Locate the cell with the specified text and output its (X, Y) center coordinate. 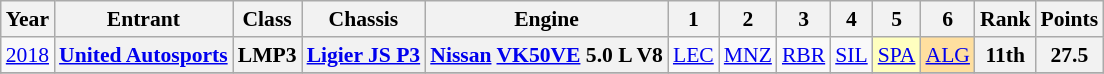
11th (1006, 55)
6 (947, 19)
2 (748, 19)
27.5 (1070, 55)
LMP3 (268, 55)
4 (852, 19)
ALG (947, 55)
Rank (1006, 19)
Chassis (364, 19)
SPA (897, 55)
MNZ (748, 55)
5 (897, 19)
Ligier JS P3 (364, 55)
SIL (852, 55)
2018 (28, 55)
Entrant (144, 19)
United Autosports (144, 55)
Class (268, 19)
LEC (694, 55)
1 (694, 19)
Points (1070, 19)
Engine (546, 19)
Year (28, 19)
RBR (804, 55)
3 (804, 19)
Nissan VK50VE 5.0 L V8 (546, 55)
